Output the (x, y) coordinate of the center of the cell containing the given text.  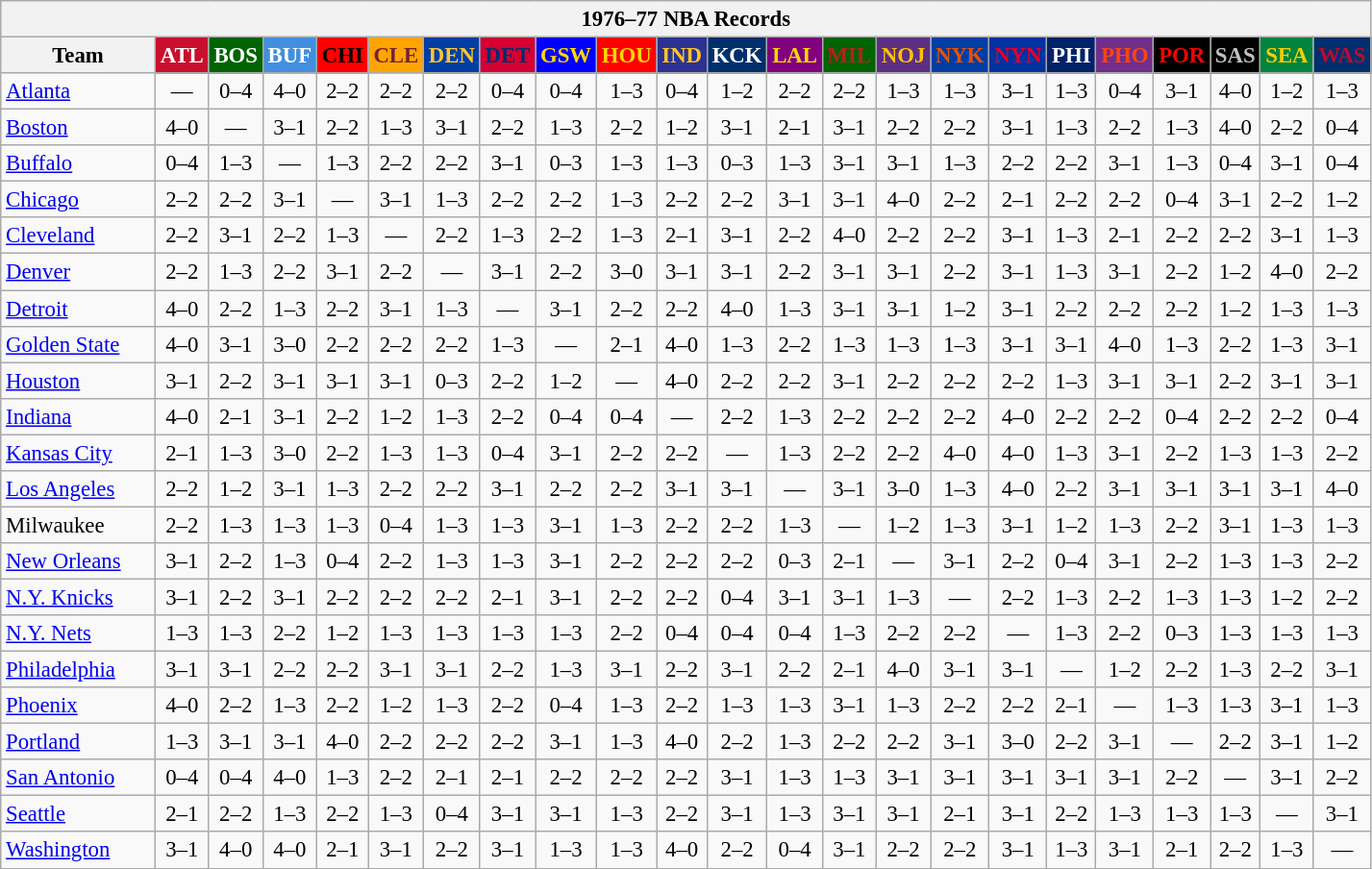
IND (682, 56)
GSW (566, 56)
Boston (79, 128)
PHO (1125, 56)
Houston (79, 381)
Milwaukee (79, 525)
Philadelphia (79, 670)
Cleveland (79, 236)
Los Angeles (79, 489)
POR (1183, 56)
BUF (289, 56)
Team (79, 56)
CLE (396, 56)
LAL (794, 56)
SEA (1286, 56)
PHI (1071, 56)
NOJ (903, 56)
Phoenix (79, 706)
DEN (452, 56)
San Antonio (79, 778)
MIL (849, 56)
CHI (342, 56)
Seattle (79, 814)
KCK (736, 56)
Buffalo (79, 163)
Golden State (79, 344)
Chicago (79, 200)
WAS (1342, 56)
DET (508, 56)
1976–77 NBA Records (686, 19)
Kansas City (79, 453)
Indiana (79, 416)
NYN (1018, 56)
N.Y. Knicks (79, 597)
SAS (1235, 56)
ATL (182, 56)
HOU (627, 56)
N.Y. Nets (79, 633)
BOS (236, 56)
Denver (79, 272)
Portland (79, 742)
Atlanta (79, 91)
NYK (960, 56)
Detroit (79, 309)
Washington (79, 851)
New Orleans (79, 561)
